Capture the cell that displays the provided text and extract its (X, Y) central coordinate. 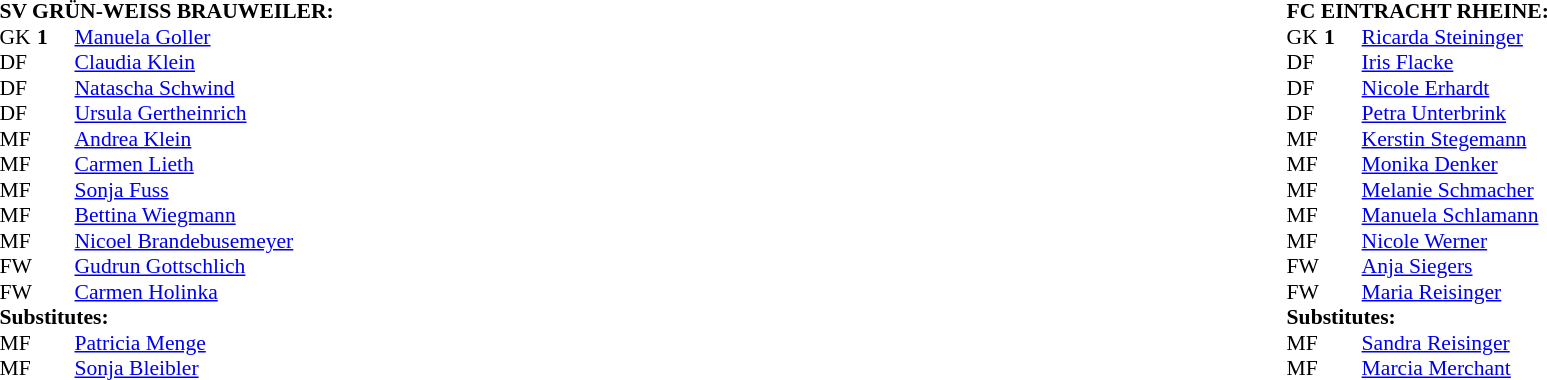
Manuela Goller (204, 37)
Bettina Wiegmann (204, 215)
Natascha Schwind (204, 88)
Carmen Holinka (204, 292)
Gudrun Gottschlich (204, 267)
Patricia Menge (204, 343)
Andrea Klein (204, 139)
Nicoel Brandebusemeyer (204, 241)
Ursula Gertheinrich (204, 113)
Sonja Fuss (204, 190)
Carmen Lieth (204, 165)
Claudia Klein (204, 63)
Substitutes: (167, 317)
